Provide the [X, Y] coordinate of the cell's center where the given text is located.  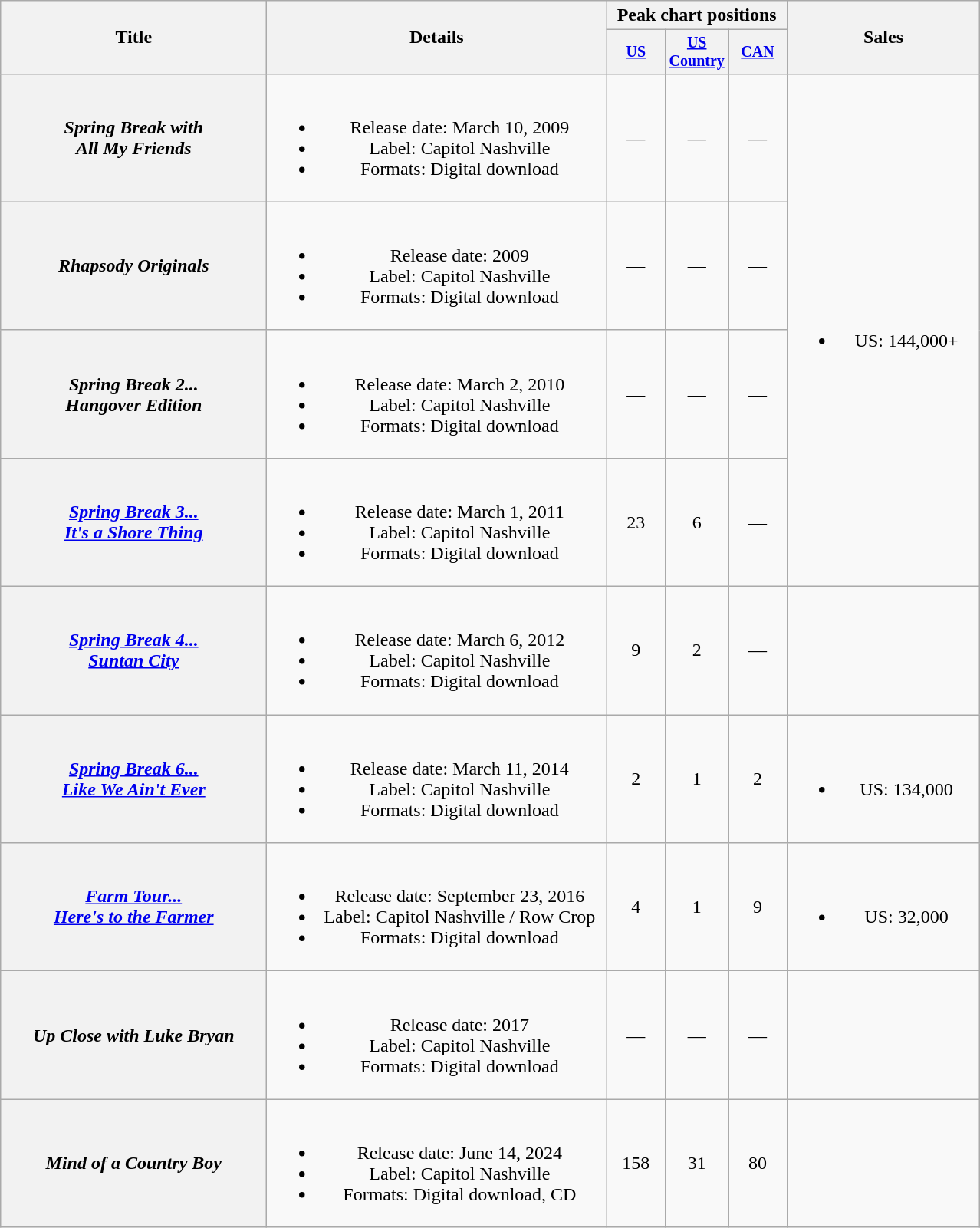
Spring Break 2...Hangover Edition [133, 394]
Release date: 2017Label: Capitol NashvilleFormats: Digital download [437, 1035]
Up Close with Luke Bryan [133, 1035]
Spring Break 3...It's a Shore Thing [133, 522]
Peak chart positions [697, 15]
Spring Break 6...Like We Ain't Ever [133, 779]
Details [437, 38]
Release date: March 10, 2009Label: Capitol NashvilleFormats: Digital download [437, 138]
Title [133, 38]
US Country [697, 52]
CAN [758, 52]
6 [697, 522]
Release date: March 2, 2010Label: Capitol NashvilleFormats: Digital download [437, 394]
Rhapsody Originals [133, 265]
Release date: 2009Label: Capitol NashvilleFormats: Digital download [437, 265]
Release date: March 11, 2014Label: Capitol NashvilleFormats: Digital download [437, 779]
Release date: June 14, 2024Label: Capitol NashvilleFormats: Digital download, CD [437, 1163]
Farm Tour...Here's to the Farmer [133, 907]
Spring Break withAll My Friends [133, 138]
Release date: March 6, 2012Label: Capitol NashvilleFormats: Digital download [437, 650]
4 [636, 907]
US: 134,000 [883, 779]
US: 144,000+ [883, 330]
Release date: March 1, 2011Label: Capitol NashvilleFormats: Digital download [437, 522]
23 [636, 522]
Sales [883, 38]
Spring Break 4...Suntan City [133, 650]
Mind of a Country Boy [133, 1163]
31 [697, 1163]
US: 32,000 [883, 907]
Release date: September 23, 2016Label: Capitol Nashville / Row CropFormats: Digital download [437, 907]
80 [758, 1163]
158 [636, 1163]
US [636, 52]
